Provide the [X, Y] coordinate of the cell's center where the given text is located.  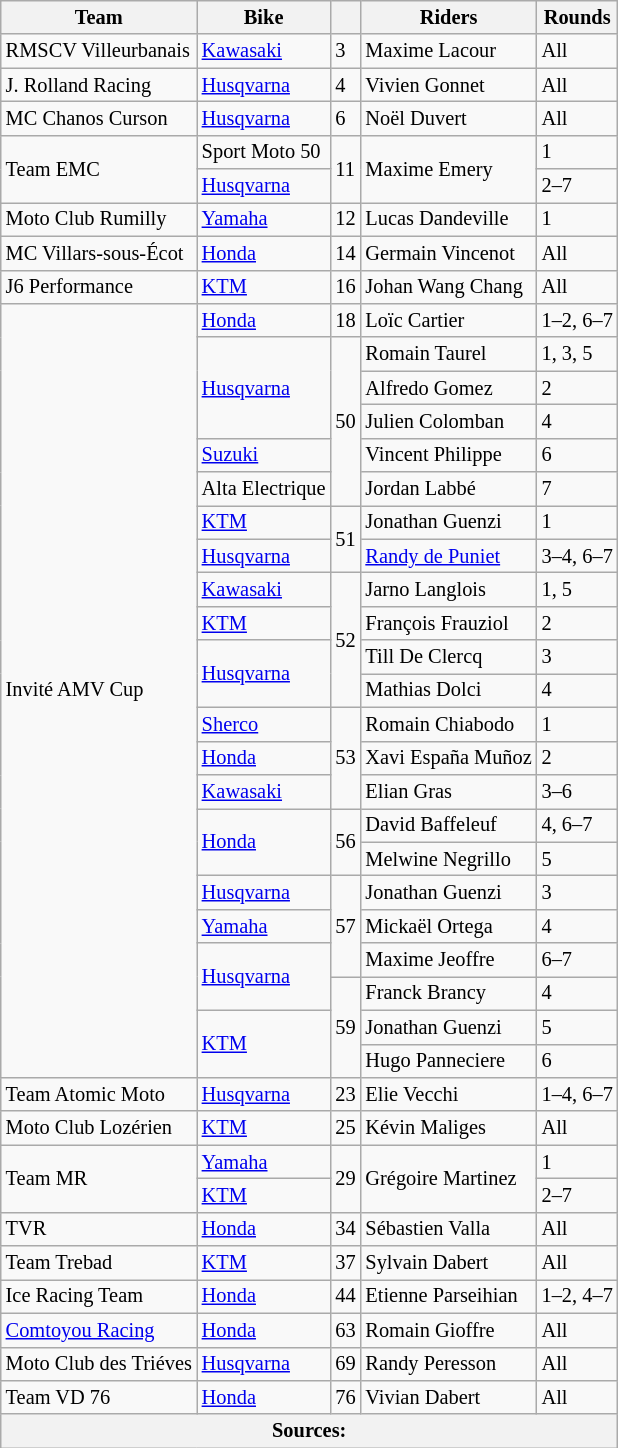
Kévin Maliges [448, 1128]
Johan Wang Chang [448, 287]
34 [345, 1229]
Till De Clercq [448, 657]
Germain Vincenot [448, 253]
Elie Vecchi [448, 1094]
RMSCV Villeurbanais [99, 51]
Hugo Panneciere [448, 1061]
1, 3, 5 [578, 354]
53 [345, 758]
3–4, 6–7 [578, 556]
69 [345, 1364]
Lucas Dandeville [448, 219]
37 [345, 1263]
Team Atomic Moto [99, 1094]
Xavi España Muñoz [448, 758]
Alta Electrique [264, 489]
Bike [264, 17]
51 [345, 538]
Vincent Philippe [448, 455]
Riders [448, 17]
Suzuki [264, 455]
1–4, 6–7 [578, 1094]
Mathias Dolci [448, 690]
1, 5 [578, 589]
Moto Club Lozérien [99, 1128]
Randy Peresson [448, 1364]
Sources: [310, 1431]
Sherco [264, 724]
11 [345, 168]
3–6 [578, 791]
Invité AMV Cup [99, 690]
Mickaël Ortega [448, 926]
Comtoyou Racing [99, 1330]
Franck Brancy [448, 993]
Randy de Puniet [448, 556]
1–2, 6–7 [578, 320]
63 [345, 1330]
12 [345, 219]
7 [578, 489]
Grégoire Martinez [448, 1178]
14 [345, 253]
59 [345, 1026]
Team MR [99, 1178]
4, 6–7 [578, 825]
Vivian Dabert [448, 1397]
Romain Chiabodo [448, 724]
Team VD 76 [99, 1397]
6–7 [578, 960]
Maxime Jeoffre [448, 960]
Jarno Langlois [448, 589]
Ice Racing Team [99, 1296]
Team EMC [99, 168]
16 [345, 287]
Loïc Cartier [448, 320]
Alfredo Gomez [448, 388]
Rounds [578, 17]
Romain Taurel [448, 354]
Noël Duvert [448, 118]
Maxime Emery [448, 168]
Sylvain Dabert [448, 1263]
29 [345, 1178]
Vivien Gonnet [448, 85]
Team [99, 17]
1–2, 4–7 [578, 1296]
J. Rolland Racing [99, 85]
François Frauziol [448, 623]
Elian Gras [448, 791]
44 [345, 1296]
25 [345, 1128]
Romain Gioffre [448, 1330]
76 [345, 1397]
Etienne Parseihian [448, 1296]
Sport Moto 50 [264, 152]
TVR [99, 1229]
Moto Club des Triéves [99, 1364]
David Baffeleuf [448, 825]
J6 Performance [99, 287]
52 [345, 640]
23 [345, 1094]
Jordan Labbé [448, 489]
57 [345, 926]
Maxime Lacour [448, 51]
MC Villars-sous-Écot [99, 253]
Melwine Negrillo [448, 859]
Sébastien Valla [448, 1229]
Julien Colomban [448, 421]
Moto Club Rumilly [99, 219]
56 [345, 842]
18 [345, 320]
MC Chanos Curson [99, 118]
50 [345, 421]
Team Trebad [99, 1263]
